Return the (x, y) coordinate for the center point of the cell that contains the specified text.  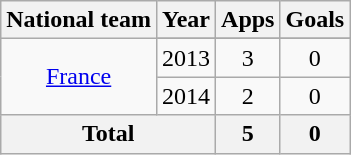
Total (108, 134)
Year (186, 20)
5 (248, 134)
Apps (248, 20)
3 (248, 58)
Goals (315, 20)
National team (79, 20)
2013 (186, 58)
2 (248, 96)
France (79, 77)
2014 (186, 96)
